Pinpoint the cell where the given text exists, returning its (x, y) midpoint coordinate. 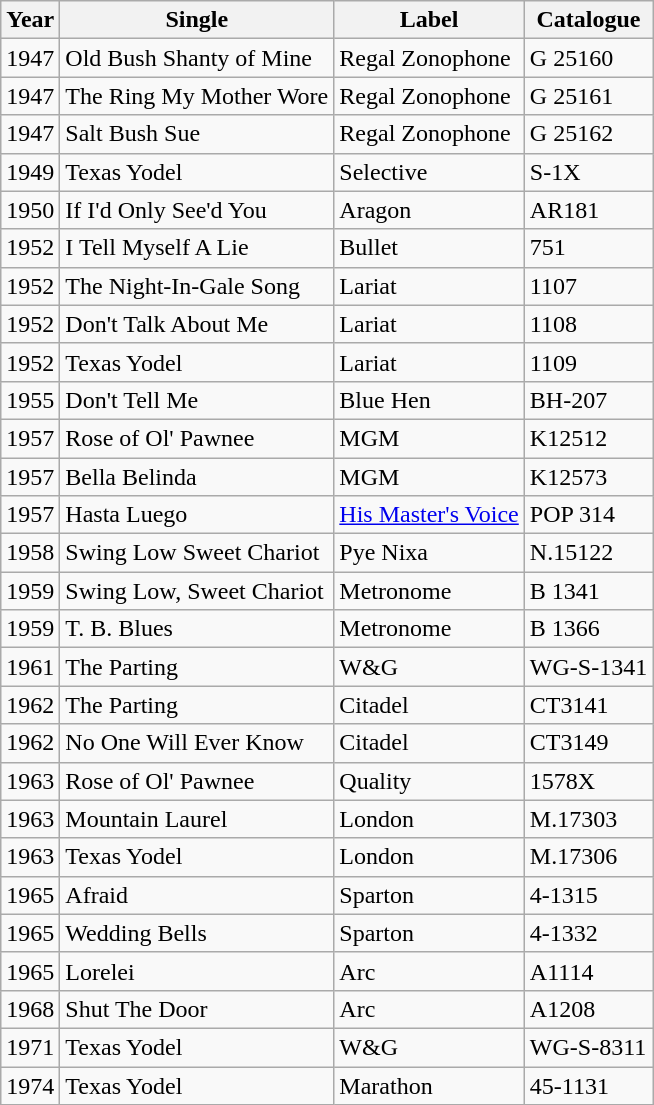
1107 (588, 286)
Quality (429, 781)
Wedding Bells (197, 933)
POP 314 (588, 515)
A1114 (588, 971)
Blue Hen (429, 400)
M.17306 (588, 857)
B 1341 (588, 591)
N.15122 (588, 553)
Hasta Luego (197, 515)
Don't Tell Me (197, 400)
1968 (30, 1009)
1950 (30, 210)
Year (30, 20)
G 25161 (588, 96)
His Master's Voice (429, 515)
BH-207 (588, 400)
The Night-In-Gale Song (197, 286)
The Ring My Mother Wore (197, 96)
Salt Bush Sue (197, 134)
Swing Low Sweet Chariot (197, 553)
A1208 (588, 1009)
AR181 (588, 210)
4-1315 (588, 895)
CT3149 (588, 743)
Pye Nixa (429, 553)
Old Bush Shanty of Mine (197, 58)
I Tell Myself A Lie (197, 248)
Lorelei (197, 971)
Single (197, 20)
1578X (588, 781)
1109 (588, 362)
1971 (30, 1047)
45-1131 (588, 1085)
Don't Talk About Me (197, 324)
Marathon (429, 1085)
No One Will Ever Know (197, 743)
Mountain Laurel (197, 819)
G 25160 (588, 58)
If I'd Only See'd You (197, 210)
1949 (30, 172)
B 1366 (588, 629)
4-1332 (588, 933)
1958 (30, 553)
T. B. Blues (197, 629)
Swing Low, Sweet Chariot (197, 591)
S-1X (588, 172)
WG-S-1341 (588, 667)
Bullet (429, 248)
Afraid (197, 895)
Aragon (429, 210)
751 (588, 248)
K12573 (588, 477)
CT3141 (588, 705)
G 25162 (588, 134)
Shut The Door (197, 1009)
WG-S-8311 (588, 1047)
K12512 (588, 438)
Selective (429, 172)
1974 (30, 1085)
1108 (588, 324)
Catalogue (588, 20)
1955 (30, 400)
Label (429, 20)
1961 (30, 667)
M.17303 (588, 819)
Bella Belinda (197, 477)
